Identify which cell holds the provided text, then report its (X, Y) central coordinate. 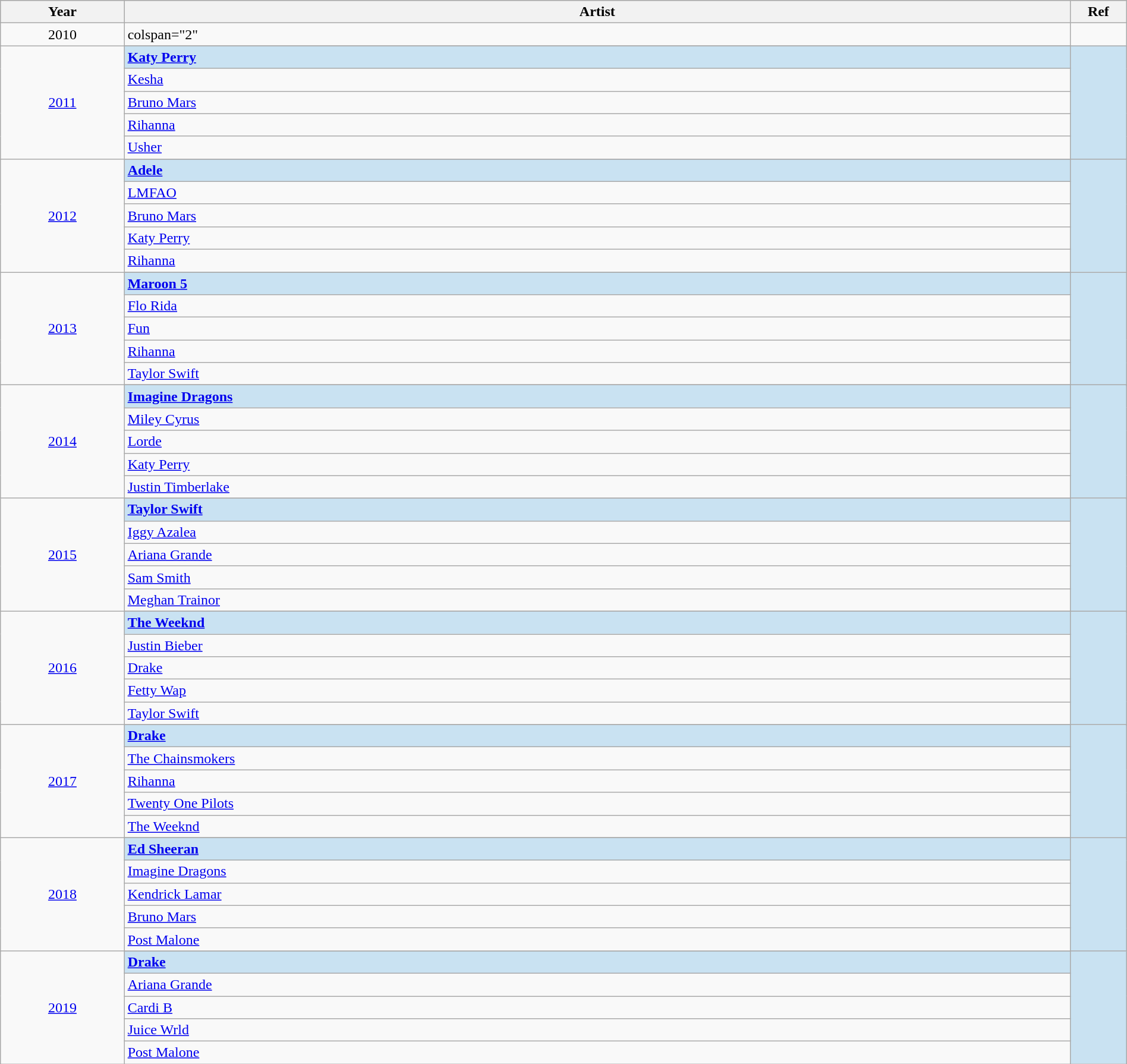
Adele (597, 170)
Lorde (597, 442)
Sam Smith (597, 577)
Iggy Azalea (597, 532)
Kesha (597, 80)
colspan="2" (597, 34)
2016 (62, 668)
Twenty One Pilots (597, 804)
Fetty Wap (597, 691)
LMFAO (597, 193)
Justin Bieber (597, 645)
2019 (62, 1007)
Kendrick Lamar (597, 894)
Miley Cyrus (597, 419)
Artist (597, 12)
The Chainsmokers (597, 758)
Cardi B (597, 1008)
Flo Rida (597, 306)
2011 (62, 102)
Usher (597, 147)
2010 (62, 34)
Juice Wrld (597, 1030)
Maroon 5 (597, 284)
Fun (597, 329)
2012 (62, 215)
2013 (62, 329)
Ed Sheeran (597, 849)
Justin Timberlake (597, 487)
2014 (62, 442)
Year (62, 12)
2017 (62, 781)
2018 (62, 894)
2015 (62, 555)
Ref (1098, 12)
Meghan Trainor (597, 600)
